Capture the cell that displays the provided text and extract its [X, Y] central coordinate. 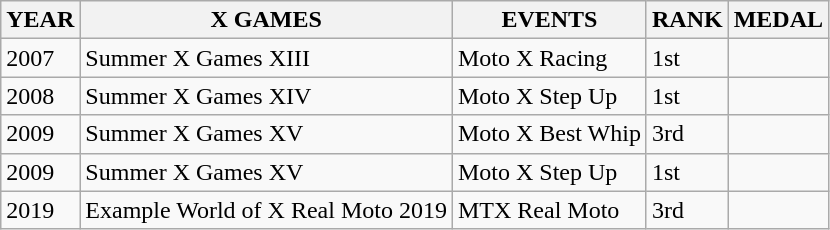
YEAR [40, 20]
2019 [40, 210]
MTX Real Moto [549, 210]
Example World of X Real Moto 2019 [266, 210]
2007 [40, 58]
Summer X Games XIII [266, 58]
X GAMES [266, 20]
RANK [687, 20]
Moto X Racing [549, 58]
EVENTS [549, 20]
Moto X Best Whip [549, 134]
Summer X Games XIV [266, 96]
MEDAL [778, 20]
2008 [40, 96]
